Return (x, y) of the center of cell containing provided text 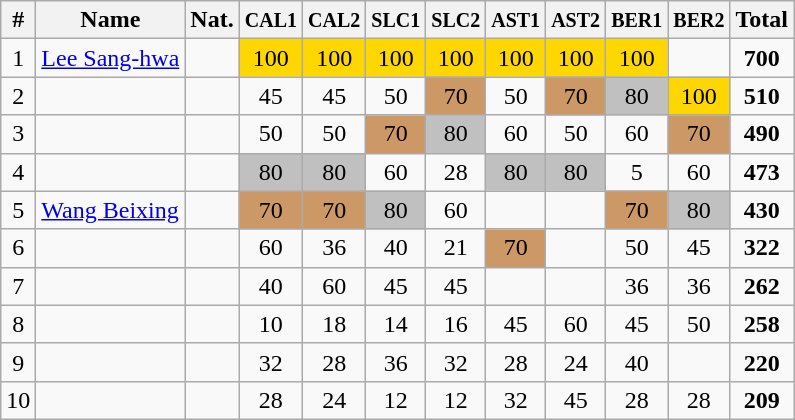
220 (762, 362)
322 (762, 248)
262 (762, 286)
Wang Beixing (110, 210)
473 (762, 172)
258 (762, 324)
14 (396, 324)
7 (18, 286)
CAL2 (334, 20)
SLC1 (396, 20)
# (18, 20)
SLC2 (456, 20)
Nat. (212, 20)
510 (762, 96)
1 (18, 58)
3 (18, 134)
Name (110, 20)
8 (18, 324)
Total (762, 20)
2 (18, 96)
AST2 (576, 20)
700 (762, 58)
209 (762, 400)
16 (456, 324)
6 (18, 248)
9 (18, 362)
490 (762, 134)
18 (334, 324)
AST1 (516, 20)
4 (18, 172)
Lee Sang-hwa (110, 58)
BER2 (699, 20)
21 (456, 248)
CAL1 (270, 20)
430 (762, 210)
BER1 (637, 20)
